From the cell containing the given text, extract its center point as (X, Y) coordinate. 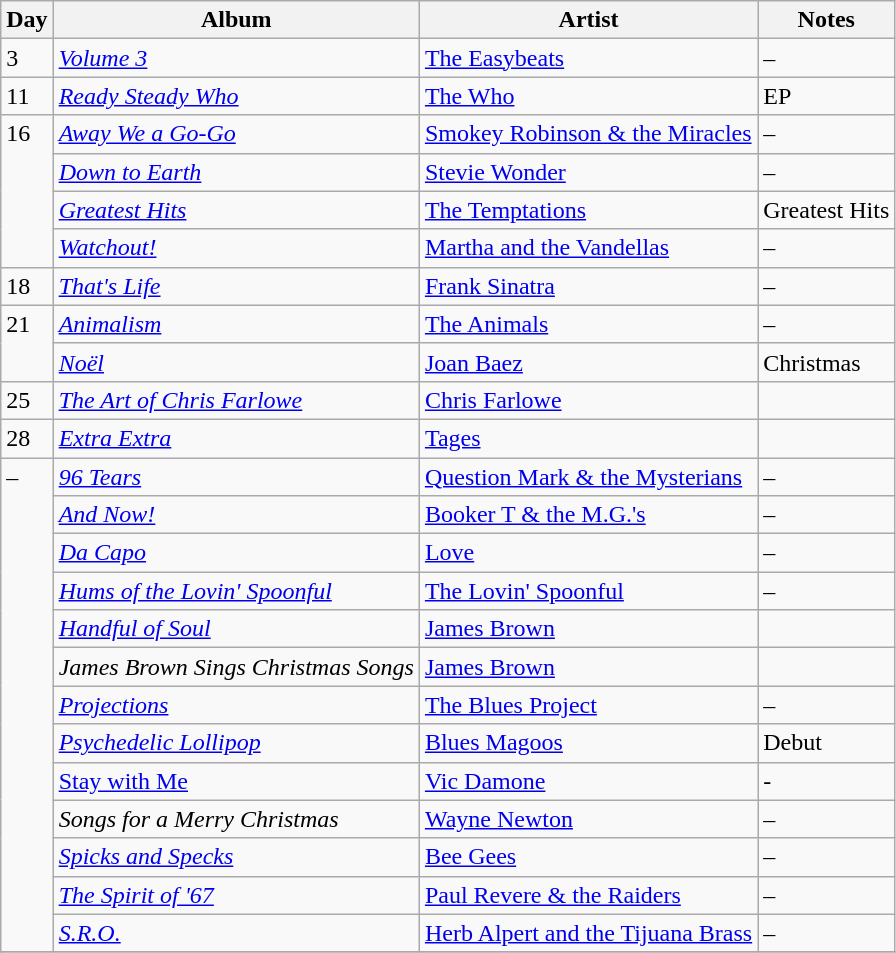
Stay with Me (236, 781)
EP (826, 96)
11 (27, 96)
The Blues Project (588, 705)
Wayne Newton (588, 819)
The Who (588, 96)
Joan Baez (588, 362)
Day (27, 20)
Da Capo (236, 553)
Chris Farlowe (588, 400)
The Easybeats (588, 58)
28 (27, 438)
Animalism (236, 324)
S.R.O. (236, 933)
Blues Magoos (588, 743)
The Lovin' Spoonful (588, 591)
- (826, 781)
Tages (588, 438)
Album (236, 20)
96 Tears (236, 477)
Handful of Soul (236, 629)
Christmas (826, 362)
3 (27, 58)
Question Mark & the Mysterians (588, 477)
18 (27, 286)
Noël (236, 362)
Smokey Robinson & the Miracles (588, 134)
Extra Extra (236, 438)
The Spirit of '67 (236, 895)
The Animals (588, 324)
Debut (826, 743)
Psychedelic Lollipop (236, 743)
Martha and the Vandellas (588, 248)
Love (588, 553)
16 (27, 191)
Spicks and Specks (236, 857)
Songs for a Merry Christmas (236, 819)
Down to Earth (236, 172)
Paul Revere & the Raiders (588, 895)
The Temptations (588, 210)
James Brown Sings Christmas Songs (236, 667)
Projections (236, 705)
Watchout! (236, 248)
21 (27, 343)
And Now! (236, 515)
Vic Damone (588, 781)
That's Life (236, 286)
Stevie Wonder (588, 172)
Bee Gees (588, 857)
Away We a Go-Go (236, 134)
Ready Steady Who (236, 96)
Herb Alpert and the Tijuana Brass (588, 933)
Notes (826, 20)
Artist (588, 20)
25 (27, 400)
Frank Sinatra (588, 286)
The Art of Chris Farlowe (236, 400)
Volume 3 (236, 58)
Hums of the Lovin' Spoonful (236, 591)
Booker T & the M.G.'s (588, 515)
